For the text-containing cell, return its midpoint in (X, Y) coordinate format. 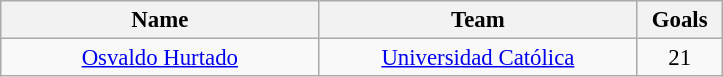
Universidad Católica (478, 58)
Name (160, 20)
Goals (680, 20)
21 (680, 58)
Osvaldo Hurtado (160, 58)
Team (478, 20)
